From the cell containing the given text, extract its center point as [X, Y] coordinate. 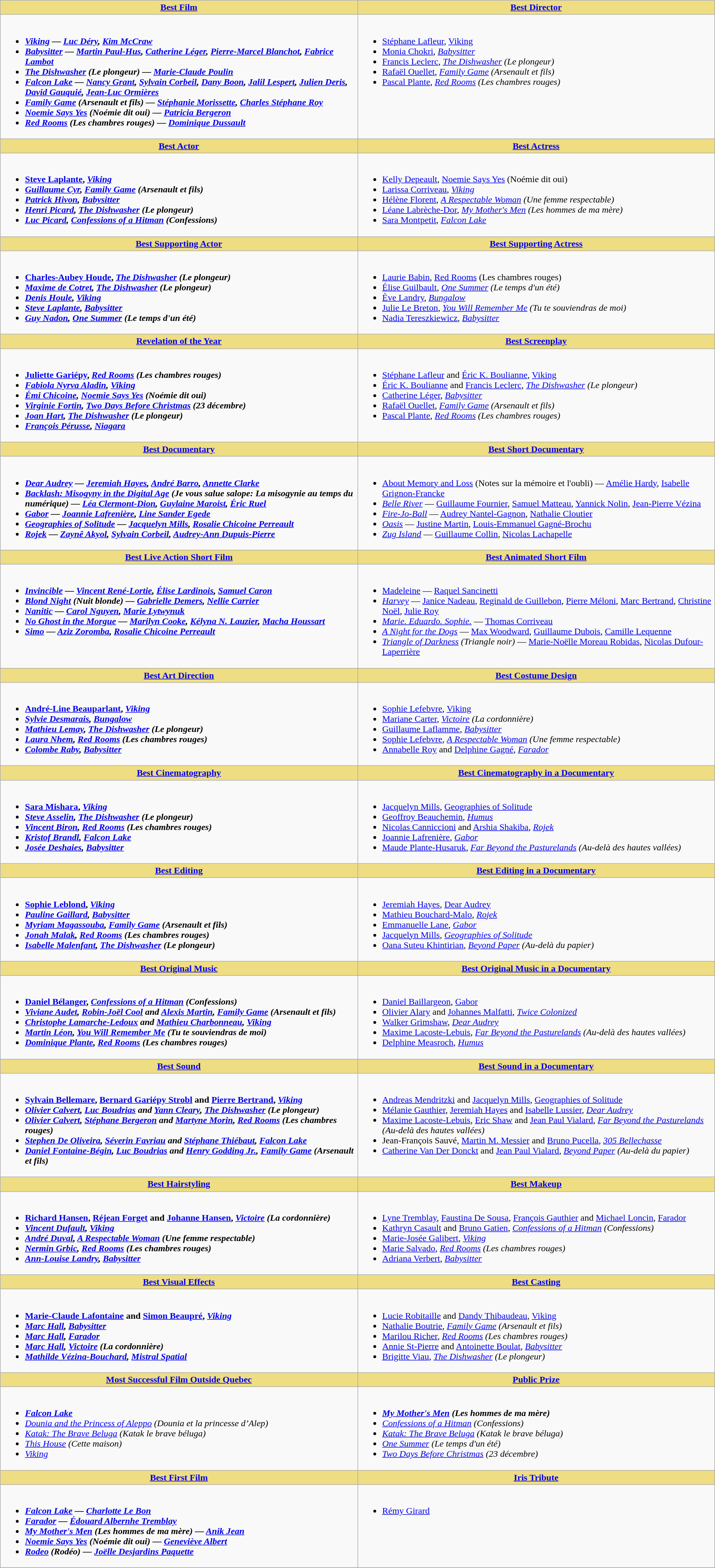
Best First Film [179, 1477]
Best Short Documentary [536, 449]
Best Documentary [179, 449]
Best Casting [536, 1282]
Best Art Direction [179, 675]
Best Supporting Actor [179, 244]
Best Actress [536, 146]
Best Screenplay [536, 341]
Best Editing in a Documentary [536, 871]
Best Actor [179, 146]
Best Animated Short Film [536, 557]
Best Costume Design [536, 675]
Best Director [536, 8]
Revelation of the Year [179, 341]
Best Cinematography in a Documentary [536, 773]
Best Film [179, 8]
Best Original Music in a Documentary [536, 968]
Public Prize [536, 1379]
Best Supporting Actress [536, 244]
Most Successful Film Outside Quebec [179, 1379]
Iris Tribute [536, 1477]
Best Live Action Short Film [179, 557]
Best Sound in a Documentary [536, 1066]
Best Editing [179, 871]
Best Cinematography [179, 773]
Rémy Girard [536, 1527]
Best Hairstyling [179, 1184]
Best Original Music [179, 968]
Best Visual Effects [179, 1282]
Best Sound [179, 1066]
Best Makeup [536, 1184]
